Return the (x, y) coordinate for the center point of the cell that contains the specified text.  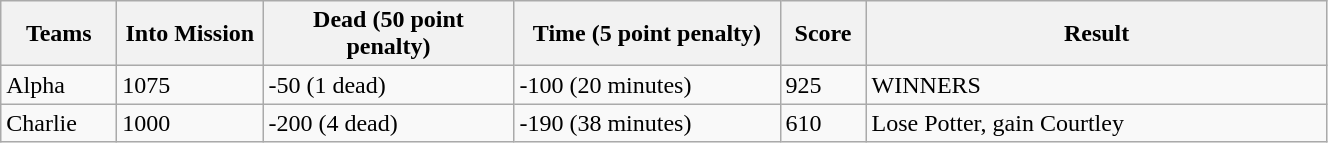
-50 (1 dead) (388, 85)
1075 (190, 85)
925 (823, 85)
Into Mission (190, 34)
Teams (59, 34)
Charlie (59, 123)
-100 (20 minutes) (647, 85)
Time (5 point penalty) (647, 34)
Lose Potter, gain Courtley (1096, 123)
1000 (190, 123)
610 (823, 123)
-190 (38 minutes) (647, 123)
Alpha (59, 85)
-200 (4 dead) (388, 123)
Score (823, 34)
Dead (50 point penalty) (388, 34)
Result (1096, 34)
WINNERS (1096, 85)
